Detect which cell encompasses the target text, then output its [X, Y] center coordinate. 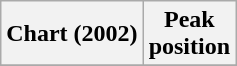
Peakposition [189, 34]
Chart (2002) [72, 34]
